Pinpoint the cell where the given text exists, returning its (x, y) midpoint coordinate. 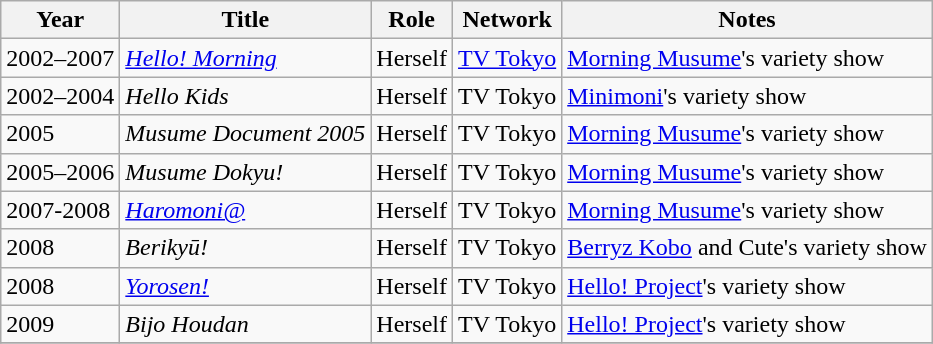
Network (508, 20)
2005 (60, 134)
Haromoni@ (246, 210)
2009 (60, 324)
Minimoni's variety show (748, 96)
2007-2008 (60, 210)
Role (412, 20)
Hello Kids (246, 96)
2002–2007 (60, 58)
2002–2004 (60, 96)
Berryz Kobo and Cute's variety show (748, 248)
Musume Document 2005 (246, 134)
Notes (748, 20)
Yorosen! (246, 286)
Musume Dokyu! (246, 172)
Title (246, 20)
Year (60, 20)
Hello! Morning (246, 58)
2005–2006 (60, 172)
Bijo Houdan (246, 324)
Berikyū! (246, 248)
